Search for the cell housing the specified text and yield its (X, Y) center coordinate. 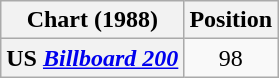
US Billboard 200 (92, 58)
Chart (1988) (92, 20)
Position (231, 20)
98 (231, 58)
